Search for the cell housing the specified text and yield its (X, Y) center coordinate. 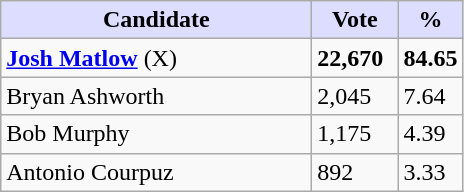
84.65 (430, 58)
Vote (355, 20)
7.64 (430, 96)
22,670 (355, 58)
Josh Matlow (X) (156, 58)
Bob Murphy (156, 134)
4.39 (430, 134)
1,175 (355, 134)
Bryan Ashworth (156, 96)
2,045 (355, 96)
Antonio Courpuz (156, 172)
892 (355, 172)
Candidate (156, 20)
% (430, 20)
3.33 (430, 172)
